For the text-containing cell, return its midpoint in (X, Y) coordinate format. 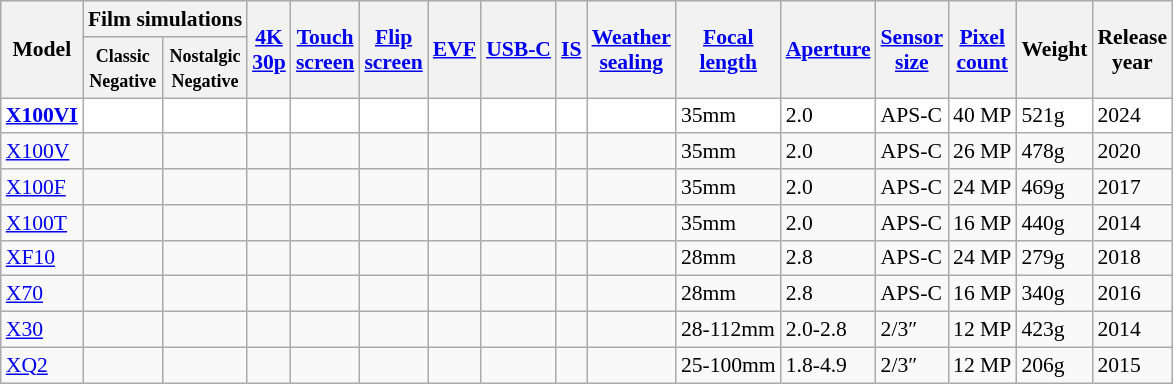
IS (572, 50)
478g (1054, 152)
X100V (42, 152)
Releaseyear (1132, 50)
X100T (42, 223)
521g (1054, 116)
2.0-2.8 (828, 330)
ClassicNegative (123, 68)
Weight (1054, 50)
279g (1054, 258)
4K30p (269, 50)
469g (1054, 187)
2015 (1132, 365)
Touchscreen (325, 50)
Sensorsize (912, 50)
28-112mm (728, 330)
1.8-4.9 (828, 365)
2020 (1132, 152)
EVF (454, 50)
Model (42, 50)
25-100mm (728, 365)
2016 (1132, 294)
Focallength (728, 50)
26 MP (982, 152)
Aperture (828, 50)
2024 (1132, 116)
40 MP (982, 116)
X70 (42, 294)
USB-C (518, 50)
423g (1054, 330)
X100F (42, 187)
440g (1054, 223)
Film simulations (165, 19)
Pixelcount (982, 50)
2017 (1132, 187)
X100VI (42, 116)
XF10 (42, 258)
X30 (42, 330)
Weathersealing (632, 50)
206g (1054, 365)
Flipscreen (393, 50)
340g (1054, 294)
NostalgicNegative (205, 68)
XQ2 (42, 365)
2018 (1132, 258)
